Pinpoint the cell where the given text exists, returning its (x, y) midpoint coordinate. 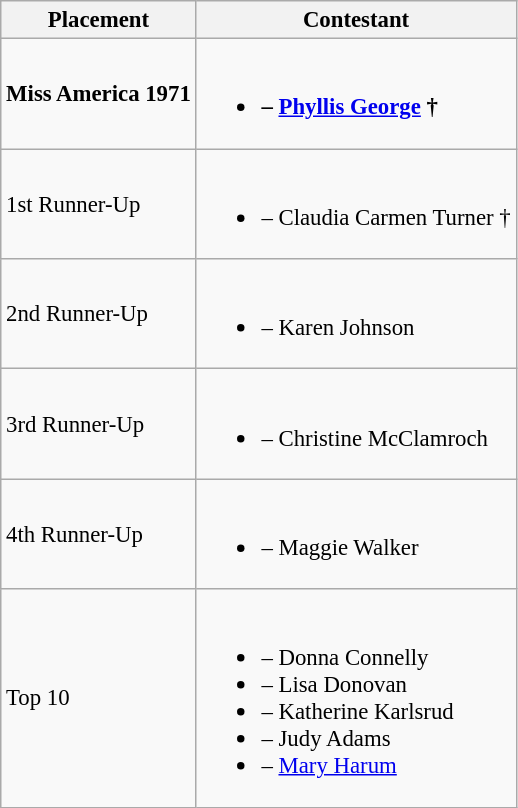
Miss America 1971 (98, 94)
– Karen Johnson (356, 314)
4th Runner-Up (98, 534)
Placement (98, 20)
– Donna Connelly – Lisa Donovan – Katherine Karlsrud – Judy Adams – Mary Harum (356, 698)
Top 10 (98, 698)
2nd Runner-Up (98, 314)
– Maggie Walker (356, 534)
– Claudia Carmen Turner † (356, 204)
1st Runner-Up (98, 204)
– Christine McClamroch (356, 424)
3rd Runner-Up (98, 424)
Contestant (356, 20)
– Phyllis George † (356, 94)
